From the cell containing the given text, extract its center point as [x, y] coordinate. 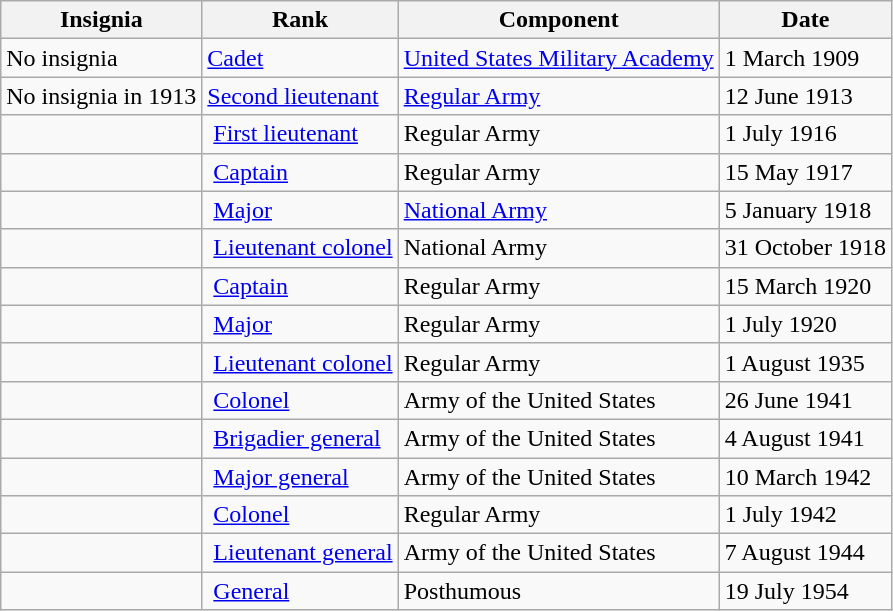
26 June 1941 [805, 400]
15 March 1920 [805, 286]
Brigadier general [300, 438]
1 July 1942 [805, 515]
10 March 1942 [805, 477]
General [300, 591]
7 August 1944 [805, 553]
4 August 1941 [805, 438]
Cadet [300, 58]
31 October 1918 [805, 248]
1 July 1920 [805, 324]
5 January 1918 [805, 210]
Rank [300, 20]
Posthumous [558, 591]
No insignia [102, 58]
No insignia in 1913 [102, 96]
1 August 1935 [805, 362]
Second lieutenant [300, 96]
First lieutenant [300, 134]
19 July 1954 [805, 591]
15 May 1917 [805, 172]
Insignia [102, 20]
Lieutenant general [300, 553]
Component [558, 20]
1 July 1916 [805, 134]
1 March 1909 [805, 58]
Major general [300, 477]
United States Military Academy [558, 58]
12 June 1913 [805, 96]
Date [805, 20]
